Identify which cell holds the provided text, then report its [X, Y] central coordinate. 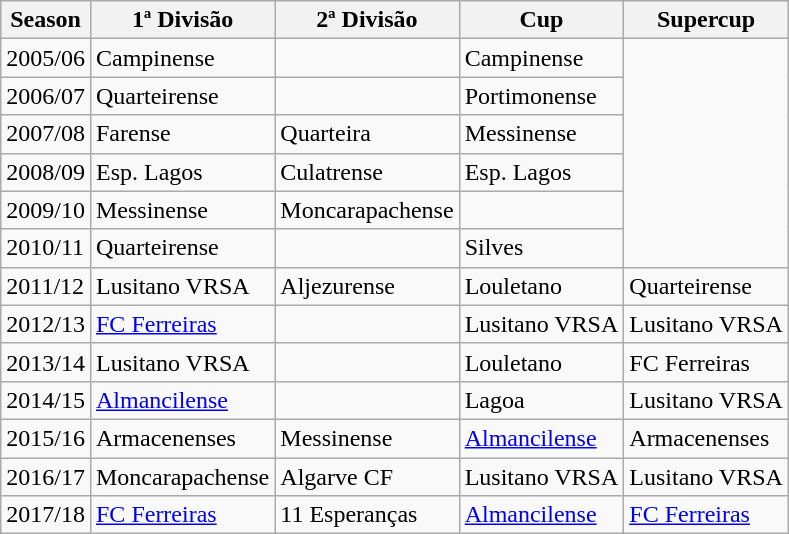
Quarteira [367, 134]
Supercup [706, 20]
2012/13 [46, 324]
2008/09 [46, 172]
1ª Divisão [182, 20]
Aljezurense [367, 286]
2010/11 [46, 248]
2015/16 [46, 438]
Algarve CF [367, 477]
2013/14 [46, 362]
Cup [542, 20]
2009/10 [46, 210]
2017/18 [46, 515]
11 Esperanças [367, 515]
Portimonense [542, 96]
2007/08 [46, 134]
Culatrense [367, 172]
2011/12 [46, 286]
Silves [542, 248]
Lagoa [542, 400]
Season [46, 20]
2006/07 [46, 96]
2016/17 [46, 477]
Farense [182, 134]
2ª Divisão [367, 20]
2014/15 [46, 400]
2005/06 [46, 58]
